Detect which cell encompasses the target text, then output its (x, y) center coordinate. 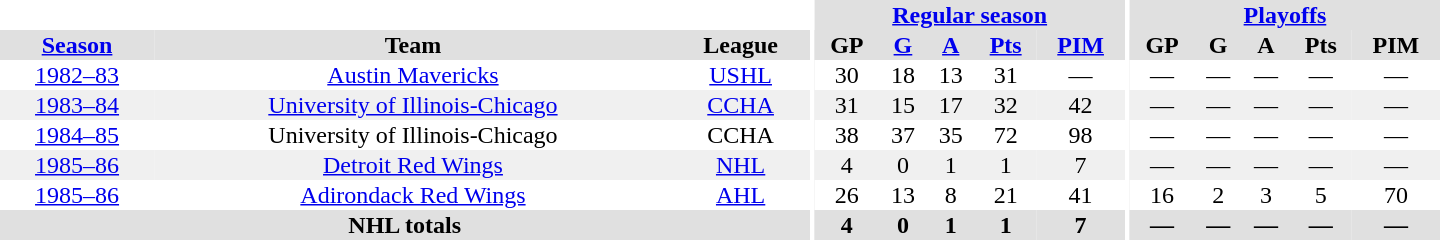
Playoffs (1285, 15)
2 (1218, 195)
98 (1081, 135)
5 (1321, 195)
70 (1396, 195)
Austin Mavericks (413, 75)
USHL (741, 75)
30 (847, 75)
1984–85 (77, 135)
18 (903, 75)
38 (847, 135)
26 (847, 195)
NHL (741, 165)
8 (951, 195)
15 (903, 105)
Season (77, 45)
1983–84 (77, 105)
Team (413, 45)
Regular season (970, 15)
35 (951, 135)
1982–83 (77, 75)
42 (1081, 105)
AHL (741, 195)
16 (1162, 195)
32 (1006, 105)
NHL totals (404, 225)
37 (903, 135)
21 (1006, 195)
72 (1006, 135)
Detroit Red Wings (413, 165)
League (741, 45)
Adirondack Red Wings (413, 195)
3 (1266, 195)
41 (1081, 195)
17 (951, 105)
